Output the [X, Y] coordinate of the center of the cell containing the given text.  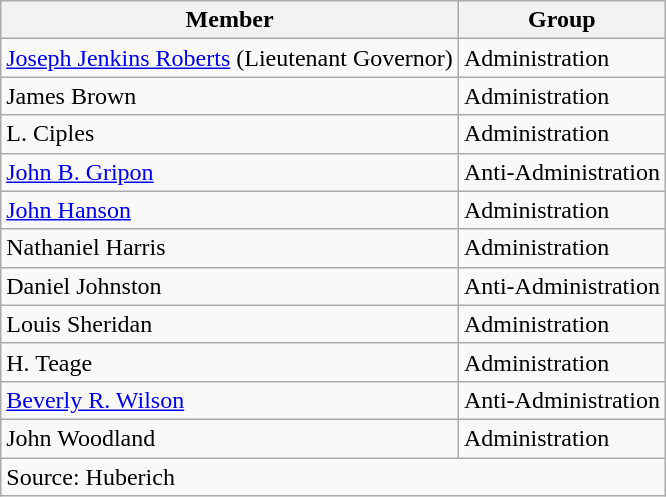
Nathaniel Harris [230, 248]
Group [562, 20]
John B. Gripon [230, 172]
Louis Sheridan [230, 324]
Source: Huberich [334, 477]
Member [230, 20]
John Hanson [230, 210]
Daniel Johnston [230, 286]
John Woodland [230, 438]
James Brown [230, 96]
H. Teage [230, 362]
L. Ciples [230, 134]
Beverly R. Wilson [230, 400]
Joseph Jenkins Roberts (Lieutenant Governor) [230, 58]
